Extract the (X, Y) coordinate from the center of the cell holding the provided text.  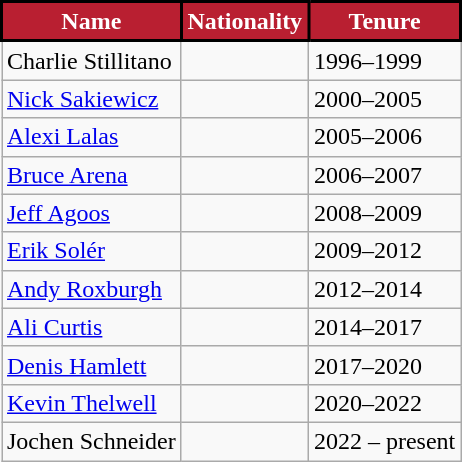
Nick Sakiewicz (92, 99)
2014–2017 (384, 327)
Tenure (384, 22)
Bruce Arena (92, 175)
Andy Roxburgh (92, 289)
Jochen Schneider (92, 441)
Ali Curtis (92, 327)
2017–2020 (384, 365)
2006–2007 (384, 175)
Nationality (244, 22)
Erik Solér (92, 251)
2000–2005 (384, 99)
Name (92, 22)
2008–2009 (384, 213)
2020–2022 (384, 403)
Denis Hamlett (92, 365)
2022 – present (384, 441)
2005–2006 (384, 137)
2009–2012 (384, 251)
2012–2014 (384, 289)
Charlie Stillitano (92, 60)
1996–1999 (384, 60)
Alexi Lalas (92, 137)
Jeff Agoos (92, 213)
Kevin Thelwell (92, 403)
